Determine the (x, y) coordinate at the center of the cell enclosing the given text.  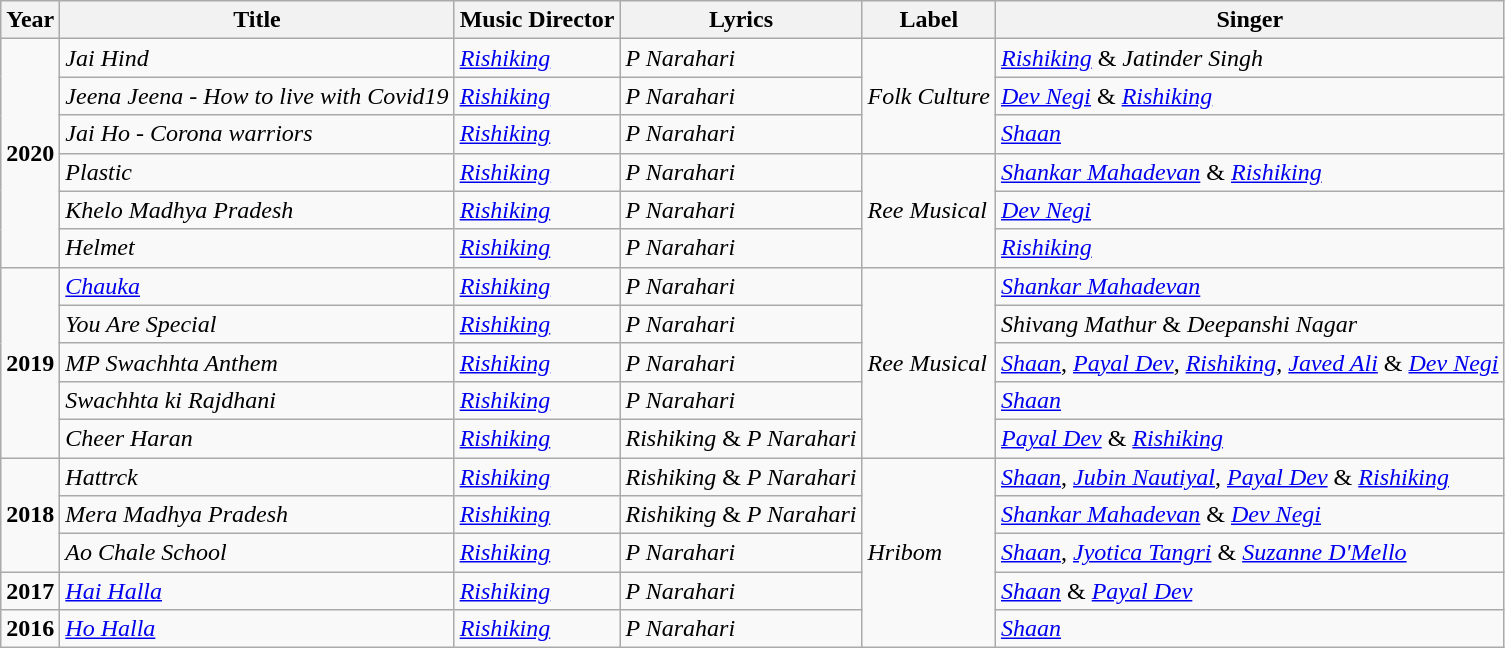
Khelo Madhya Pradesh (257, 210)
Shaan, Jubin Nautiyal, Payal Dev & Rishiking (1250, 477)
You Are Special (257, 324)
Folk Culture (929, 96)
Shaan & Payal Dev (1250, 591)
Jai Ho - Corona warriors (257, 134)
Jeena Jeena - How to live with Covid19 (257, 96)
Year (30, 20)
2020 (30, 153)
Lyrics (741, 20)
Dev Negi (1250, 210)
2019 (30, 362)
Shankar Mahadevan (1250, 286)
Singer (1250, 20)
Payal Dev & Rishiking (1250, 438)
Ho Halla (257, 629)
Title (257, 20)
Swachhta ki Rajdhani (257, 400)
Label (929, 20)
Hai Halla (257, 591)
Shaan, Payal Dev, Rishiking, Javed Ali & Dev Negi (1250, 362)
Shankar Mahadevan & Dev Negi (1250, 515)
Dev Negi & Rishiking (1250, 96)
Hattrck (257, 477)
Shaan, Jyotica Tangri & Suzanne D'Mello (1250, 553)
Hribom (929, 553)
Jai Hind (257, 58)
MP Swachhta Anthem (257, 362)
Cheer Haran (257, 438)
Shankar Mahadevan & Rishiking (1250, 172)
Music Director (537, 20)
2017 (30, 591)
Mera Madhya Pradesh (257, 515)
Shivang Mathur & Deepanshi Nagar (1250, 324)
2016 (30, 629)
Ao Chale School (257, 553)
Helmet (257, 248)
Chauka (257, 286)
Rishiking & Jatinder Singh (1250, 58)
Plastic (257, 172)
2018 (30, 515)
